Find where the given text appears and provide that cell's center as (X, Y) coordinate. 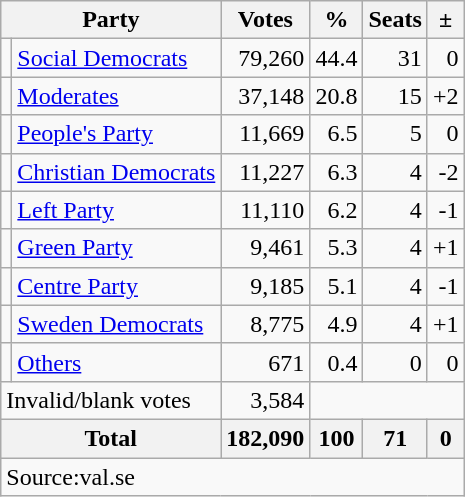
8,775 (266, 324)
6.3 (336, 172)
Votes (266, 20)
5.3 (336, 248)
9,185 (266, 286)
Christian Democrats (116, 172)
-2 (446, 172)
3,584 (266, 400)
Moderates (116, 96)
Green Party (116, 248)
31 (395, 58)
37,148 (266, 96)
Others (116, 362)
11,227 (266, 172)
44.4 (336, 58)
5 (395, 134)
5.1 (336, 286)
671 (266, 362)
4.9 (336, 324)
0.4 (336, 362)
% (336, 20)
15 (395, 96)
6.2 (336, 210)
People's Party (116, 134)
Invalid/blank votes (111, 400)
71 (395, 438)
6.5 (336, 134)
79,260 (266, 58)
Seats (395, 20)
Source:val.se (232, 477)
Sweden Democrats (116, 324)
9,461 (266, 248)
Centre Party (116, 286)
Total (111, 438)
Social Democrats (116, 58)
11,669 (266, 134)
± (446, 20)
100 (336, 438)
Party (111, 20)
Left Party (116, 210)
20.8 (336, 96)
182,090 (266, 438)
11,110 (266, 210)
+2 (446, 96)
